Provide the (X, Y) coordinate of the cell's center where the given text is located.  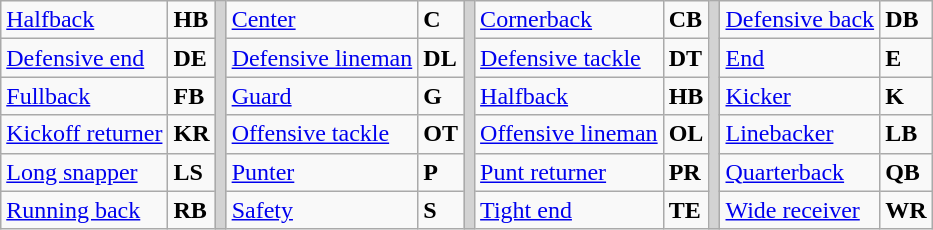
QB (906, 172)
E (906, 58)
Running back (84, 210)
DE (192, 58)
Defensive back (800, 20)
Kickoff returner (84, 134)
Defensive end (84, 58)
TE (686, 210)
KR (192, 134)
FB (192, 96)
Offensive tackle (322, 134)
Quarterback (800, 172)
Punter (322, 172)
DT (686, 58)
Kicker (800, 96)
LS (192, 172)
PR (686, 172)
End (800, 58)
DL (441, 58)
Wide receiver (800, 210)
Defensive tackle (570, 58)
WR (906, 210)
OL (686, 134)
Linebacker (800, 134)
S (441, 210)
Guard (322, 96)
LB (906, 134)
G (441, 96)
DB (906, 20)
Tight end (570, 210)
RB (192, 210)
Offensive lineman (570, 134)
K (906, 96)
Defensive lineman (322, 58)
Punt returner (570, 172)
Cornerback (570, 20)
C (441, 20)
CB (686, 20)
OT (441, 134)
Fullback (84, 96)
Safety (322, 210)
Long snapper (84, 172)
Center (322, 20)
P (441, 172)
